Pinpoint the cell where the given text exists, returning its (x, y) midpoint coordinate. 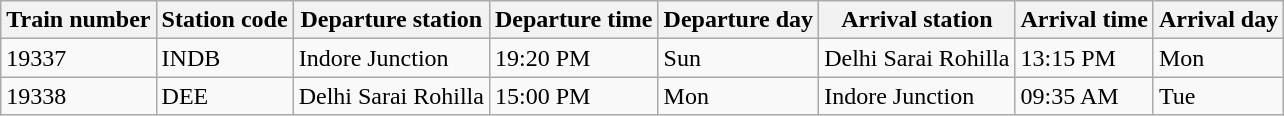
19337 (78, 58)
09:35 AM (1084, 96)
Sun (738, 58)
DEE (224, 96)
19338 (78, 96)
Tue (1218, 96)
15:00 PM (574, 96)
Departure station (391, 20)
Arrival time (1084, 20)
19:20 PM (574, 58)
Arrival day (1218, 20)
Arrival station (917, 20)
INDB (224, 58)
Departure day (738, 20)
Train number (78, 20)
Station code (224, 20)
13:15 PM (1084, 58)
Departure time (574, 20)
